Detect which cell encompasses the target text, then output its [X, Y] center coordinate. 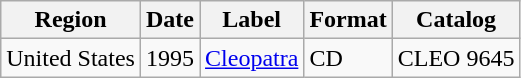
Label [252, 20]
Date [170, 20]
United States [71, 58]
Region [71, 20]
1995 [170, 58]
Cleopatra [252, 58]
Format [348, 20]
CLEO 9645 [456, 58]
CD [348, 58]
Catalog [456, 20]
